From the cell containing the given text, extract its center point as (X, Y) coordinate. 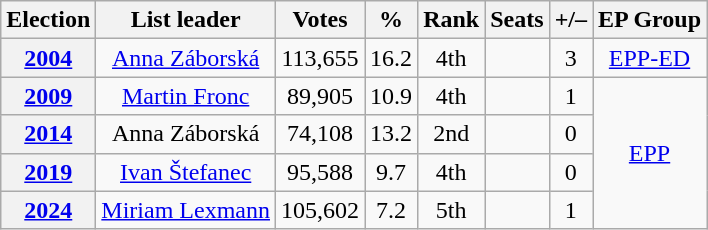
2009 (48, 96)
EP Group (650, 20)
10.9 (392, 96)
2024 (48, 210)
+/– (570, 20)
2014 (48, 134)
% (392, 20)
Votes (320, 20)
Election (48, 20)
105,602 (320, 210)
Miriam Lexmann (186, 210)
5th (452, 210)
9.7 (392, 172)
89,905 (320, 96)
2nd (452, 134)
16.2 (392, 58)
95,588 (320, 172)
Martin Fronc (186, 96)
13.2 (392, 134)
Seats (517, 20)
3 (570, 58)
Ivan Štefanec (186, 172)
74,108 (320, 134)
2004 (48, 58)
List leader (186, 20)
2019 (48, 172)
EPP (650, 153)
7.2 (392, 210)
EPP-ED (650, 58)
113,655 (320, 58)
Rank (452, 20)
